Find where the given text appears and provide that cell's center as [X, Y] coordinate. 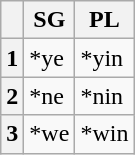
*ne [50, 96]
*ye [50, 58]
1 [12, 58]
*yin [104, 58]
PL [104, 20]
SG [50, 20]
*we [50, 134]
*nin [104, 96]
2 [12, 96]
3 [12, 134]
*win [104, 134]
